Find where the given text appears and provide that cell's center as [x, y] coordinate. 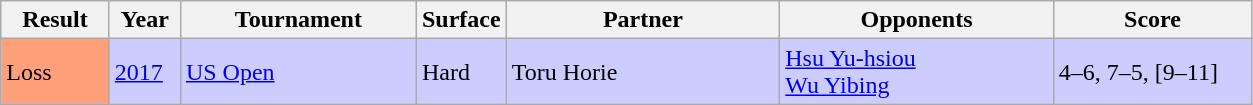
Opponents [917, 20]
Score [1152, 20]
Surface [461, 20]
Result [56, 20]
Toru Horie [643, 72]
2017 [144, 72]
Hsu Yu-hsiou Wu Yibing [917, 72]
US Open [298, 72]
Partner [643, 20]
Loss [56, 72]
Tournament [298, 20]
Year [144, 20]
4–6, 7–5, [9–11] [1152, 72]
Hard [461, 72]
